Output the [X, Y] coordinate of the center of the cell containing the given text.  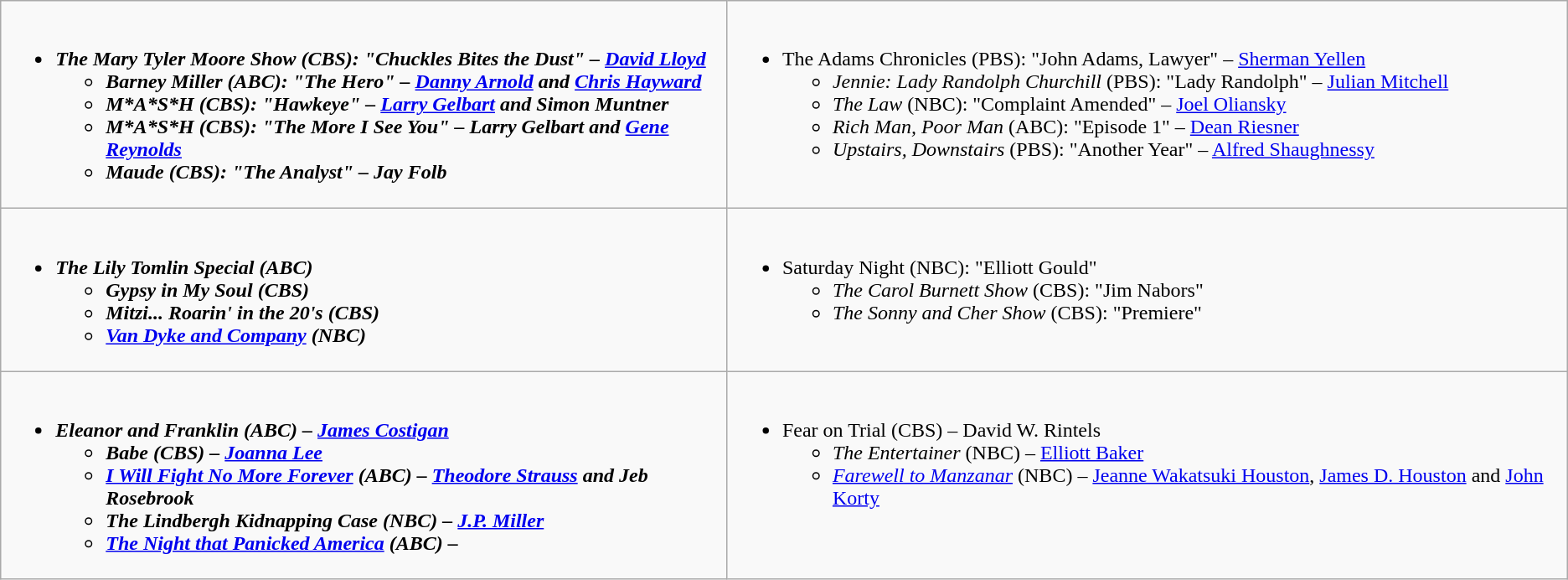
Saturday Night (NBC): "Elliott Gould"The Carol Burnett Show (CBS): "Jim Nabors"The Sonny and Cher Show (CBS): "Premiere" [1148, 290]
The Lily Tomlin Special (ABC)Gypsy in My Soul (CBS)Mitzi... Roarin' in the 20's (CBS)Van Dyke and Company (NBC) [364, 290]
